Provide the (X, Y) coordinate of the cell's center where the given text is located.  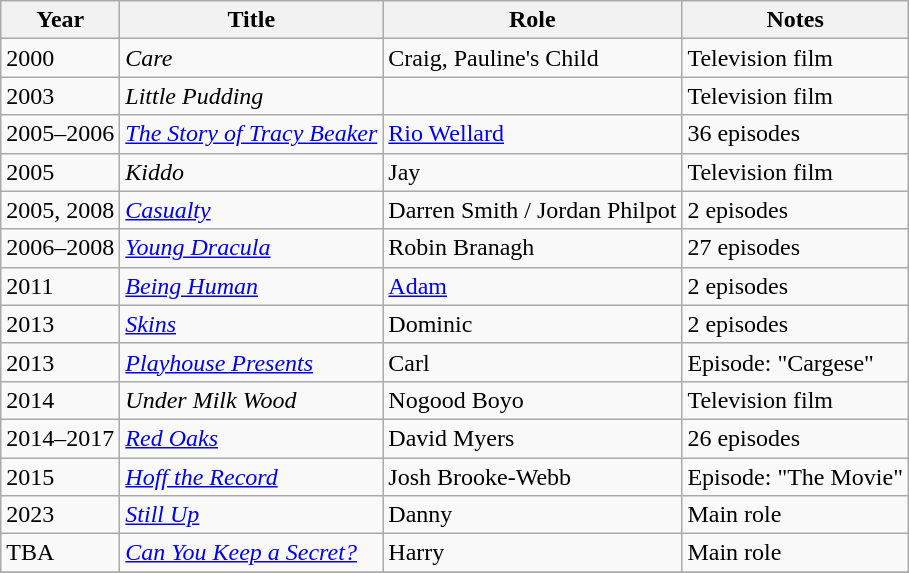
Adam (532, 286)
2015 (60, 477)
2000 (60, 58)
David Myers (532, 438)
Little Pudding (252, 96)
Rio Wellard (532, 134)
2011 (60, 286)
Title (252, 20)
Still Up (252, 515)
Role (532, 20)
Robin Branagh (532, 248)
Dominic (532, 324)
Danny (532, 515)
Red Oaks (252, 438)
Episode: "Cargese" (796, 362)
2014 (60, 400)
27 episodes (796, 248)
Nogood Boyo (532, 400)
2014–2017 (60, 438)
Darren Smith / Jordan Philpot (532, 210)
Carl (532, 362)
Episode: "The Movie" (796, 477)
Skins (252, 324)
Casualty (252, 210)
Harry (532, 553)
2003 (60, 96)
Playhouse Presents (252, 362)
Jay (532, 172)
Under Milk Wood (252, 400)
Can You Keep a Secret? (252, 553)
2005–2006 (60, 134)
Josh Brooke-Webb (532, 477)
The Story of Tracy Beaker (252, 134)
Hoff the Record (252, 477)
Kiddo (252, 172)
Craig, Pauline's Child (532, 58)
Being Human (252, 286)
TBA (60, 553)
36 episodes (796, 134)
2006–2008 (60, 248)
Young Dracula (252, 248)
2005, 2008 (60, 210)
Care (252, 58)
Notes (796, 20)
2005 (60, 172)
Year (60, 20)
2023 (60, 515)
26 episodes (796, 438)
